Detect which cell encompasses the target text, then output its (x, y) center coordinate. 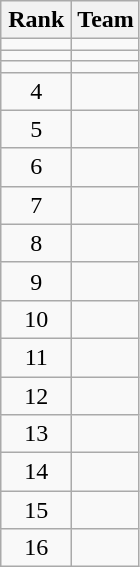
15 (36, 510)
11 (36, 357)
Rank (36, 20)
4 (36, 91)
10 (36, 319)
12 (36, 395)
8 (36, 243)
13 (36, 434)
9 (36, 281)
7 (36, 205)
14 (36, 472)
16 (36, 548)
Team (106, 20)
6 (36, 167)
5 (36, 129)
